Output the [X, Y] coordinate of the center of the cell containing the given text.  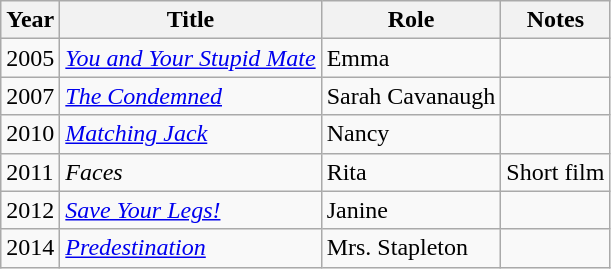
2014 [30, 248]
Notes [556, 20]
2007 [30, 96]
Role [411, 20]
Save Your Legs! [190, 210]
Rita [411, 172]
You and Your Stupid Mate [190, 58]
2005 [30, 58]
Sarah Cavanaugh [411, 96]
Matching Jack [190, 134]
Short film [556, 172]
2012 [30, 210]
Nancy [411, 134]
2010 [30, 134]
Year [30, 20]
Mrs. Stapleton [411, 248]
Predestination [190, 248]
Janine [411, 210]
The Condemned [190, 96]
2011 [30, 172]
Emma [411, 58]
Title [190, 20]
Faces [190, 172]
